Detect which cell encompasses the target text, then output its [X, Y] center coordinate. 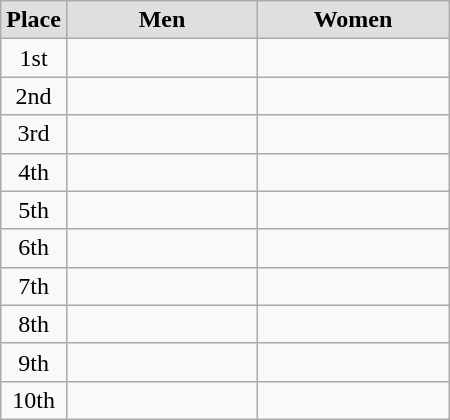
5th [34, 210]
2nd [34, 96]
4th [34, 172]
8th [34, 324]
9th [34, 362]
Men [162, 20]
Women [354, 20]
7th [34, 286]
3rd [34, 134]
10th [34, 400]
6th [34, 248]
1st [34, 58]
Place [34, 20]
